From the cell containing the given text, extract its center point as [x, y] coordinate. 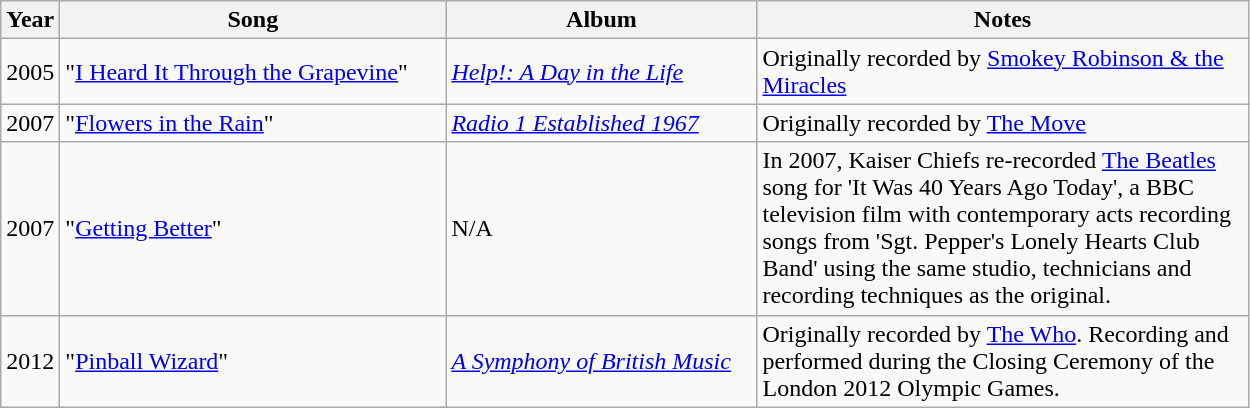
Originally recorded by The Who. Recording and performed during the Closing Ceremony of the London 2012 Olympic Games. [1002, 361]
"Flowers in the Rain" [253, 123]
Year [30, 20]
Notes [1002, 20]
"I Heard It Through the Grapevine" [253, 72]
Album [602, 20]
Song [253, 20]
2005 [30, 72]
N/A [602, 228]
Originally recorded by Smokey Robinson & the Miracles [1002, 72]
A Symphony of British Music [602, 361]
"Pinball Wizard" [253, 361]
"Getting Better" [253, 228]
Radio 1 Established 1967 [602, 123]
Originally recorded by The Move [1002, 123]
Help!: A Day in the Life [602, 72]
2012 [30, 361]
